Search for the cell housing the specified text and yield its [X, Y] center coordinate. 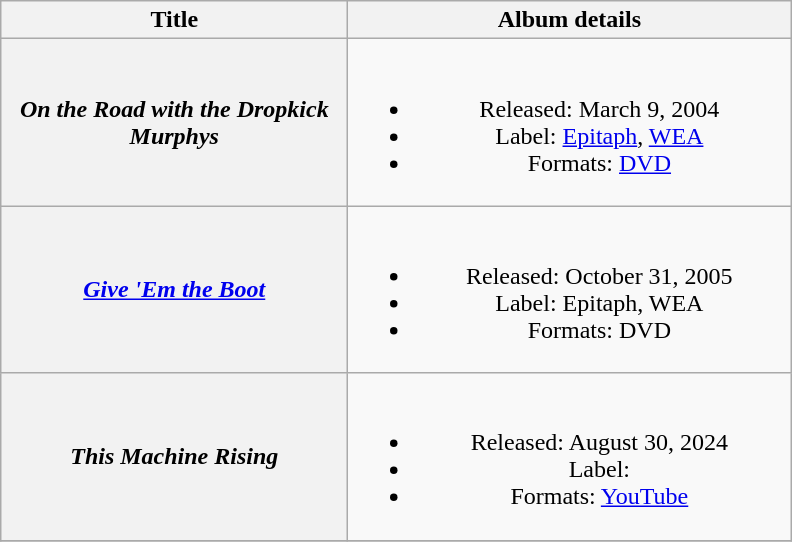
Give 'Em the Boot [174, 290]
Released: August 30, 2024Label:Formats: YouTube [570, 456]
Album details [570, 20]
Title [174, 20]
This Machine Rising [174, 456]
Released: October 31, 2005Label: Epitaph, WEAFormats: DVD [570, 290]
On the Road with the Dropkick Murphys [174, 122]
Released: March 9, 2004Label: Epitaph, WEAFormats: DVD [570, 122]
